Find where the given text appears and provide that cell's center as [X, Y] coordinate. 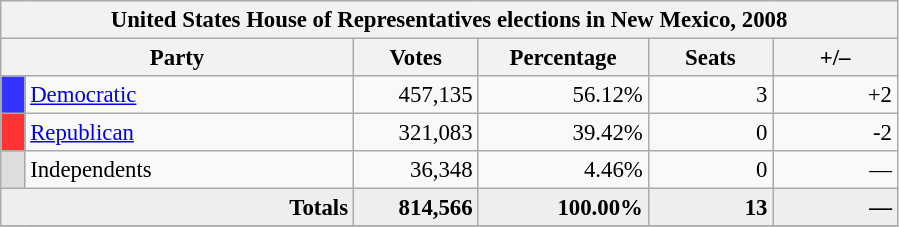
Party [178, 58]
13 [710, 208]
Democratic [189, 95]
Percentage [563, 58]
+/– [836, 58]
United States House of Representatives elections in New Mexico, 2008 [450, 20]
4.46% [563, 170]
Seats [710, 58]
Votes [416, 58]
Independents [189, 170]
+2 [836, 95]
56.12% [563, 95]
814,566 [416, 208]
-2 [836, 133]
Republican [189, 133]
457,135 [416, 95]
39.42% [563, 133]
321,083 [416, 133]
100.00% [563, 208]
Totals [178, 208]
3 [710, 95]
36,348 [416, 170]
